Capture the cell that displays the provided text and extract its (X, Y) central coordinate. 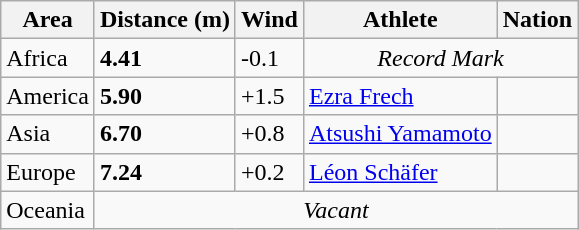
+0.2 (269, 172)
6.70 (164, 134)
Distance (m) (164, 20)
7.24 (164, 172)
America (48, 96)
5.90 (164, 96)
+1.5 (269, 96)
Atsushi Yamamoto (400, 134)
Nation (537, 20)
Area (48, 20)
Oceania (48, 210)
Athlete (400, 20)
+0.8 (269, 134)
Record Mark (440, 58)
4.41 (164, 58)
Ezra Frech (400, 96)
Wind (269, 20)
Africa (48, 58)
Europe (48, 172)
-0.1 (269, 58)
Asia (48, 134)
Vacant (336, 210)
Léon Schäfer (400, 172)
